Extract the (x, y) coordinate from the center of the cell holding the provided text.  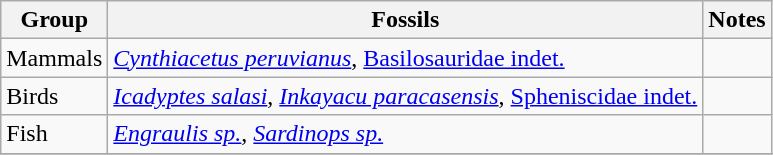
Cynthiacetus peruvianus, Basilosauridae indet. (406, 58)
Notes (737, 20)
Birds (54, 96)
Group (54, 20)
Mammals (54, 58)
Engraulis sp., Sardinops sp. (406, 134)
Fossils (406, 20)
Icadyptes salasi, Inkayacu paracasensis, Spheniscidae indet. (406, 96)
Fish (54, 134)
